From the cell containing the given text, extract its center point as [X, Y] coordinate. 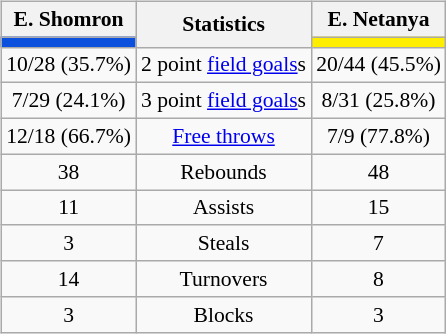
15 [378, 208]
8/31 (25.8%) [378, 101]
14 [68, 279]
10/28 (35.7%) [68, 65]
E. Netanya [378, 19]
7/29 (24.1%) [68, 101]
12/18 (66.7%) [68, 136]
Statistics [224, 24]
2 point field goalss [224, 65]
48 [378, 172]
Turnovers [224, 279]
Steals [224, 243]
Rebounds [224, 172]
Blocks [224, 314]
11 [68, 208]
Assists [224, 208]
7 [378, 243]
38 [68, 172]
7/9 (77.8%) [378, 136]
Free throws [224, 136]
3 point field goalss [224, 101]
20/44 (45.5%) [378, 65]
E. Shomron [68, 19]
8 [378, 279]
